Search for the cell housing the specified text and yield its (X, Y) center coordinate. 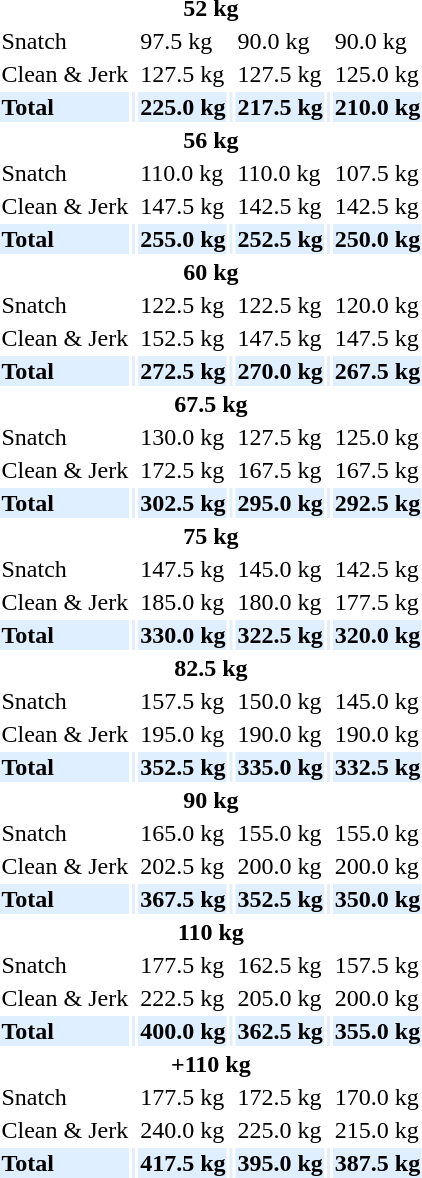
165.0 kg (183, 833)
56 kg (211, 140)
195.0 kg (183, 734)
205.0 kg (280, 998)
60 kg (211, 272)
302.5 kg (183, 503)
267.5 kg (377, 371)
180.0 kg (280, 602)
332.5 kg (377, 767)
367.5 kg (183, 899)
110 kg (211, 932)
417.5 kg (183, 1163)
152.5 kg (183, 338)
295.0 kg (280, 503)
355.0 kg (377, 1031)
350.0 kg (377, 899)
210.0 kg (377, 107)
75 kg (211, 536)
82.5 kg (211, 668)
272.5 kg (183, 371)
162.5 kg (280, 965)
67.5 kg (211, 404)
97.5 kg (183, 41)
400.0 kg (183, 1031)
387.5 kg (377, 1163)
222.5 kg (183, 998)
170.0 kg (377, 1097)
120.0 kg (377, 305)
292.5 kg (377, 503)
322.5 kg (280, 635)
320.0 kg (377, 635)
335.0 kg (280, 767)
+110 kg (211, 1064)
215.0 kg (377, 1130)
270.0 kg (280, 371)
185.0 kg (183, 602)
202.5 kg (183, 866)
130.0 kg (183, 437)
255.0 kg (183, 239)
362.5 kg (280, 1031)
90 kg (211, 800)
240.0 kg (183, 1130)
330.0 kg (183, 635)
250.0 kg (377, 239)
150.0 kg (280, 701)
252.5 kg (280, 239)
395.0 kg (280, 1163)
217.5 kg (280, 107)
107.5 kg (377, 173)
